From the cell containing the given text, extract its center point as (x, y) coordinate. 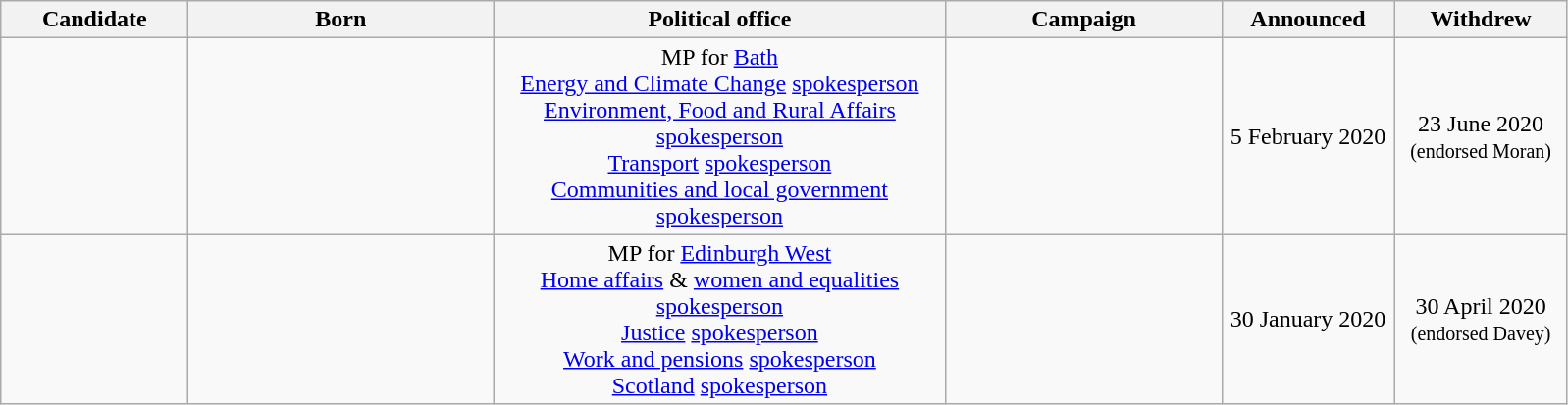
Political office (720, 20)
Born (341, 20)
5 February 2020 (1308, 136)
30 January 2020 (1308, 320)
Campaign (1083, 20)
23 June 2020 (endorsed Moran) (1481, 136)
Withdrew (1481, 20)
Announced (1308, 20)
Candidate (94, 20)
MP for Edinburgh West Home affairs & women and equalities spokesperson Justice spokesperson Work and pensions spokesperson Scotland spokesperson (720, 320)
30 April 2020 (endorsed Davey) (1481, 320)
